Identify which cell holds the provided text, then report its (x, y) central coordinate. 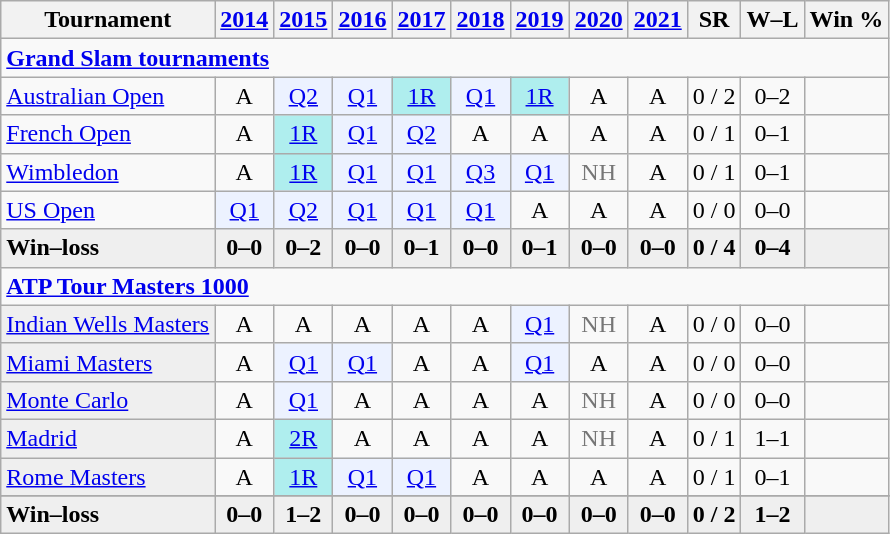
ATP Tour Masters 1000 (445, 286)
Miami Masters (108, 362)
Q3 (480, 172)
2019 (540, 20)
2018 (480, 20)
2017 (422, 20)
2R (304, 438)
Madrid (108, 438)
0 / 4 (714, 248)
Grand Slam tournaments (445, 58)
French Open (108, 134)
2014 (244, 20)
W–L (772, 20)
Rome Masters (108, 477)
2015 (304, 20)
SR (714, 20)
0–4 (772, 248)
2021 (658, 20)
2016 (362, 20)
Wimbledon (108, 172)
Tournament (108, 20)
Indian Wells Masters (108, 324)
Monte Carlo (108, 400)
1–1 (772, 438)
2020 (598, 20)
Win % (846, 20)
US Open (108, 210)
Australian Open (108, 96)
